Determine the [X, Y] coordinate at the center of the cell enclosing the given text.  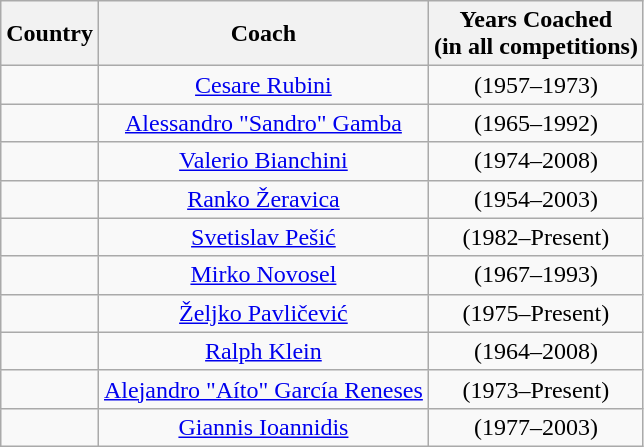
(1982–Present) [536, 237]
Country [50, 34]
Alessandro "Sandro" Gamba [263, 123]
Mirko Novosel [263, 275]
(1973–Present) [536, 389]
(1974–2008) [536, 161]
(1957–1973) [536, 85]
Svetislav Pešić [263, 237]
(1964–2008) [536, 351]
(1954–2003) [536, 199]
(1975–Present) [536, 313]
Cesare Rubini [263, 85]
(1977–2003) [536, 427]
Coach [263, 34]
Ranko Žeravica [263, 199]
Željko Pavličević [263, 313]
Years Coached (in all competitions) [536, 34]
Valerio Bianchini [263, 161]
(1967–1993) [536, 275]
Giannis Ioannidis [263, 427]
Alejandro "Aíto" García Reneses [263, 389]
(1965–1992) [536, 123]
Ralph Klein [263, 351]
